Determine the [x, y] coordinate at the center of the cell enclosing the given text.  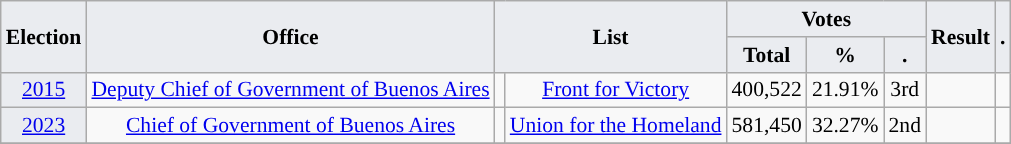
Office [290, 36]
Total [767, 55]
% [846, 55]
Deputy Chief of Government of Buenos Aires [290, 90]
Election [44, 36]
Result [960, 36]
2023 [44, 126]
581,450 [767, 126]
Votes [827, 19]
Front for Victory [616, 90]
21.91% [846, 90]
List [611, 36]
400,522 [767, 90]
2nd [906, 126]
Chief of Government of Buenos Aires [290, 126]
3rd [906, 90]
2015 [44, 90]
Union for the Homeland [616, 126]
32.27% [846, 126]
